Find where the given text appears and provide that cell's center as [x, y] coordinate. 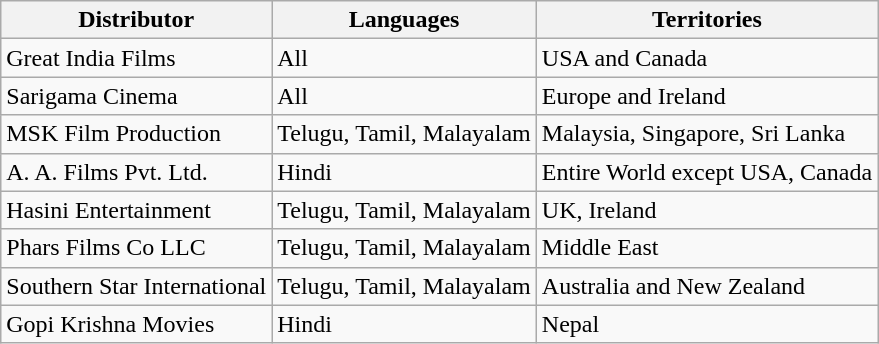
Europe and Ireland [706, 96]
Gopi Krishna Movies [136, 324]
UK, Ireland [706, 210]
Malaysia, Singapore, Sri Lanka [706, 134]
Nepal [706, 324]
Sarigama Cinema [136, 96]
Southern Star International [136, 286]
Territories [706, 20]
Great India Films [136, 58]
Middle East [706, 248]
A. A. Films Pvt. Ltd. [136, 172]
Distributor [136, 20]
Australia and New Zealand [706, 286]
MSK Film Production [136, 134]
USA and Canada [706, 58]
Phars Films Co LLC [136, 248]
Hasini Entertainment [136, 210]
Entire World except USA, Canada [706, 172]
Languages [404, 20]
